Search for the cell housing the specified text and yield its (x, y) center coordinate. 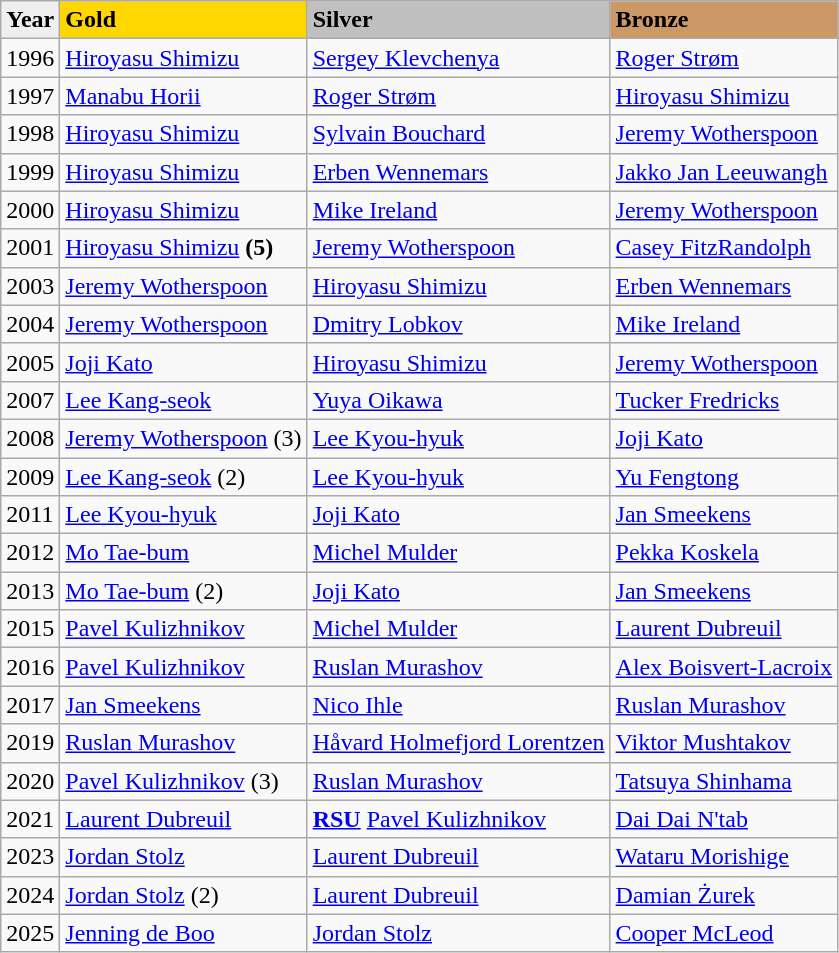
Nico Ihle (458, 705)
2001 (30, 248)
2000 (30, 210)
Year (30, 20)
Cooper McLeod (724, 933)
2004 (30, 324)
1998 (30, 134)
2016 (30, 667)
Alex Boisvert-Lacroix (724, 667)
Jordan Stolz (2) (184, 895)
2007 (30, 400)
Lee Kang-seok (184, 400)
Lee Kang-seok (2) (184, 477)
2005 (30, 362)
1996 (30, 58)
Pavel Kulizhnikov (3) (184, 781)
Dai Dai N'tab (724, 819)
2025 (30, 933)
2013 (30, 591)
Tucker Fredricks (724, 400)
Mo Tae-bum (184, 553)
Jenning de Boo (184, 933)
2017 (30, 705)
Tatsuya Shinhama (724, 781)
1999 (30, 172)
Casey FitzRandolph (724, 248)
Hiroyasu Shimizu (5) (184, 248)
Pekka Koskela (724, 553)
Gold (184, 20)
Sergey Klevchenya (458, 58)
Jeremy Wotherspoon (3) (184, 438)
Bronze (724, 20)
2009 (30, 477)
Viktor Mushtakov (724, 743)
2011 (30, 515)
Dmitry Lobkov (458, 324)
2024 (30, 895)
2019 (30, 743)
2023 (30, 857)
Sylvain Bouchard (458, 134)
Silver (458, 20)
2003 (30, 286)
Damian Żurek (724, 895)
Manabu Horii (184, 96)
1997 (30, 96)
Yuya Oikawa (458, 400)
Jakko Jan Leeuwangh (724, 172)
2015 (30, 629)
Wataru Morishige (724, 857)
2008 (30, 438)
RSU Pavel Kulizhnikov (458, 819)
2012 (30, 553)
2021 (30, 819)
2020 (30, 781)
Yu Fengtong (724, 477)
Mo Tae-bum (2) (184, 591)
Håvard Holmefjord Lorentzen (458, 743)
